Locate the cell with the specified text and output its [x, y] center coordinate. 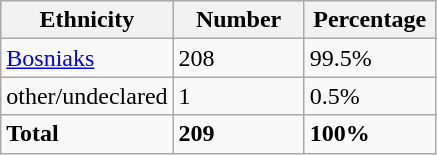
Percentage [370, 20]
100% [370, 134]
1 [238, 96]
Number [238, 20]
Total [87, 134]
209 [238, 134]
other/undeclared [87, 96]
208 [238, 58]
0.5% [370, 96]
99.5% [370, 58]
Ethnicity [87, 20]
Bosniaks [87, 58]
